For the text-containing cell, return its midpoint in [x, y] coordinate format. 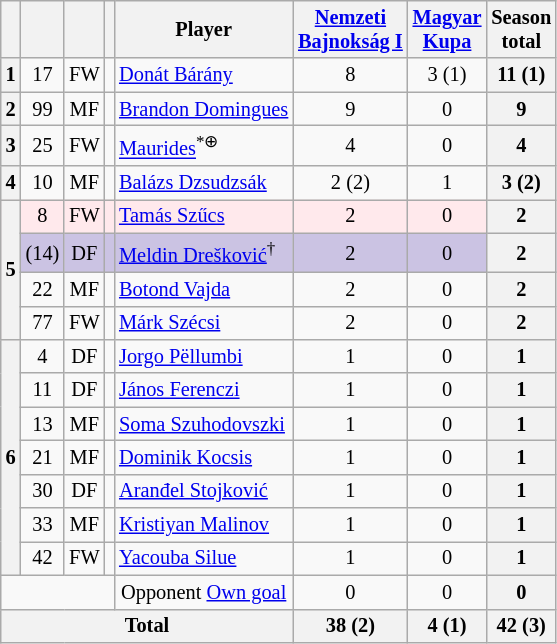
3 (1) [448, 75]
10 [43, 183]
5 [11, 269]
Kristiyan Malinov [204, 525]
25 [43, 145]
Total [147, 626]
99 [43, 109]
Seasontotal [521, 29]
Meldin Drešković† [204, 252]
Soma Szuhodovszki [204, 424]
(14) [43, 252]
Donát Bárány [204, 75]
2 (2) [350, 183]
Player [204, 29]
13 [43, 424]
Márk Szécsi [204, 323]
Tamás Szűcs [204, 216]
30 [43, 491]
11 [43, 390]
4 (1) [448, 626]
János Ferenczi [204, 390]
11 (1) [521, 75]
33 [43, 525]
3 [11, 145]
21 [43, 457]
38 (2) [350, 626]
17 [43, 75]
6 [11, 457]
Dominik Kocsis [204, 457]
NemzetiBajnokság I [350, 29]
77 [43, 323]
Brandon Domingues [204, 109]
22 [43, 289]
Aranđel Stojković [204, 491]
3 (2) [521, 183]
MagyarKupa [448, 29]
42 (3) [521, 626]
Opponent Own goal [204, 592]
Yacouba Silue [204, 558]
Botond Vajda [204, 289]
42 [43, 558]
Jorgo Pëllumbi [204, 356]
Maurides*⊕ [204, 145]
Balázs Dzsudzsák [204, 183]
